Pinpoint the cell where the given text exists, returning its (X, Y) midpoint coordinate. 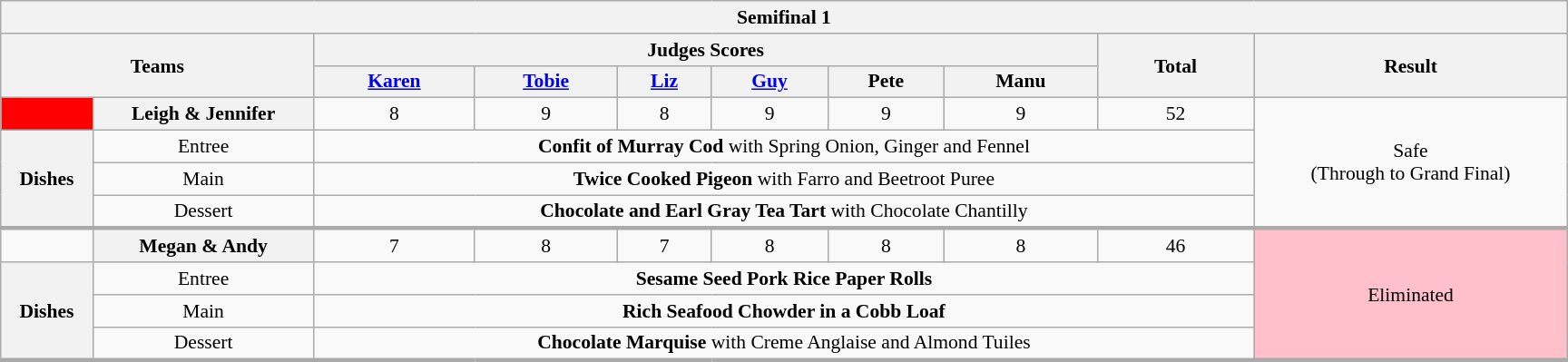
Chocolate Marquise with Creme Anglaise and Almond Tuiles (784, 343)
52 (1176, 114)
Semifinal 1 (784, 17)
Karen (394, 82)
Safe (Through to Grand Final) (1410, 163)
Sesame Seed Pork Rice Paper Rolls (784, 279)
Twice Cooked Pigeon with Farro and Beetroot Puree (784, 179)
Confit of Murray Cod with Spring Onion, Ginger and Fennel (784, 147)
Chocolate and Earl Gray Tea Tart with Chocolate Chantilly (784, 212)
Eliminated (1410, 295)
Rich Seafood Chowder in a Cobb Loaf (784, 311)
46 (1176, 245)
Megan & Andy (203, 245)
Guy (769, 82)
Judges Scores (706, 50)
Teams (158, 65)
Leigh & Jennifer (203, 114)
Total (1176, 65)
Liz (664, 82)
Pete (886, 82)
Manu (1022, 82)
Result (1410, 65)
Tobie (546, 82)
